Extract the (X, Y) coordinate from the center of the cell holding the provided text.  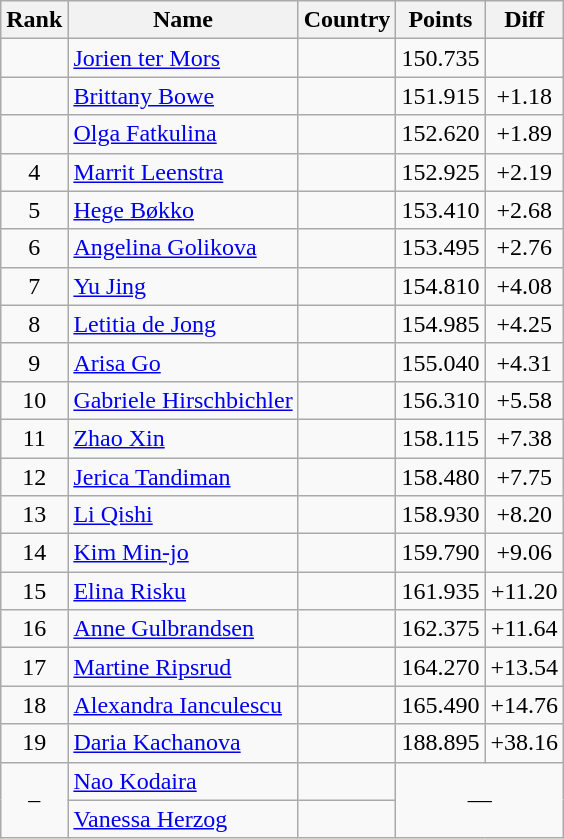
+2.68 (524, 210)
14 (34, 553)
+11.20 (524, 591)
+4.25 (524, 324)
+8.20 (524, 515)
+14.76 (524, 705)
158.115 (440, 438)
Zhao Xin (183, 438)
Hege Bøkko (183, 210)
Country (347, 20)
Name (183, 20)
156.310 (440, 400)
+4.31 (524, 362)
188.895 (440, 743)
Vanessa Herzog (183, 819)
Diff (524, 20)
+7.75 (524, 477)
154.985 (440, 324)
159.790 (440, 553)
+7.38 (524, 438)
+9.06 (524, 553)
– (34, 800)
15 (34, 591)
19 (34, 743)
8 (34, 324)
155.040 (440, 362)
10 (34, 400)
Gabriele Hirschbichler (183, 400)
151.915 (440, 96)
Martine Ripsrud (183, 667)
153.495 (440, 248)
18 (34, 705)
Angelina Golikova (183, 248)
152.925 (440, 172)
— (480, 800)
+11.64 (524, 629)
Rank (34, 20)
16 (34, 629)
Arisa Go (183, 362)
165.490 (440, 705)
+2.19 (524, 172)
Olga Fatkulina (183, 134)
154.810 (440, 286)
17 (34, 667)
+2.76 (524, 248)
7 (34, 286)
Li Qishi (183, 515)
162.375 (440, 629)
Jerica Tandiman (183, 477)
152.620 (440, 134)
Elina Risku (183, 591)
13 (34, 515)
6 (34, 248)
Alexandra Ianculescu (183, 705)
11 (34, 438)
Marrit Leenstra (183, 172)
158.480 (440, 477)
150.735 (440, 58)
164.270 (440, 667)
5 (34, 210)
Yu Jing (183, 286)
Letitia de Jong (183, 324)
Nao Kodaira (183, 781)
4 (34, 172)
+13.54 (524, 667)
Brittany Bowe (183, 96)
Anne Gulbrandsen (183, 629)
9 (34, 362)
+1.89 (524, 134)
+1.18 (524, 96)
+5.58 (524, 400)
153.410 (440, 210)
+4.08 (524, 286)
+38.16 (524, 743)
12 (34, 477)
158.930 (440, 515)
Kim Min-jo (183, 553)
Daria Kachanova (183, 743)
Points (440, 20)
161.935 (440, 591)
Jorien ter Mors (183, 58)
